Scan for the cell matching the given text and deliver its (X, Y) coordinate at center. 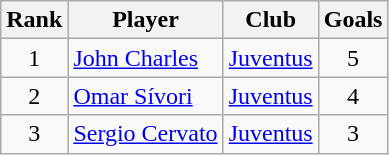
Omar Sívori (146, 96)
Sergio Cervato (146, 134)
Goals (353, 20)
5 (353, 58)
John Charles (146, 58)
Player (146, 20)
4 (353, 96)
1 (34, 58)
Rank (34, 20)
Club (270, 20)
2 (34, 96)
